Return the (x, y) coordinate for the center point of the cell that contains the specified text.  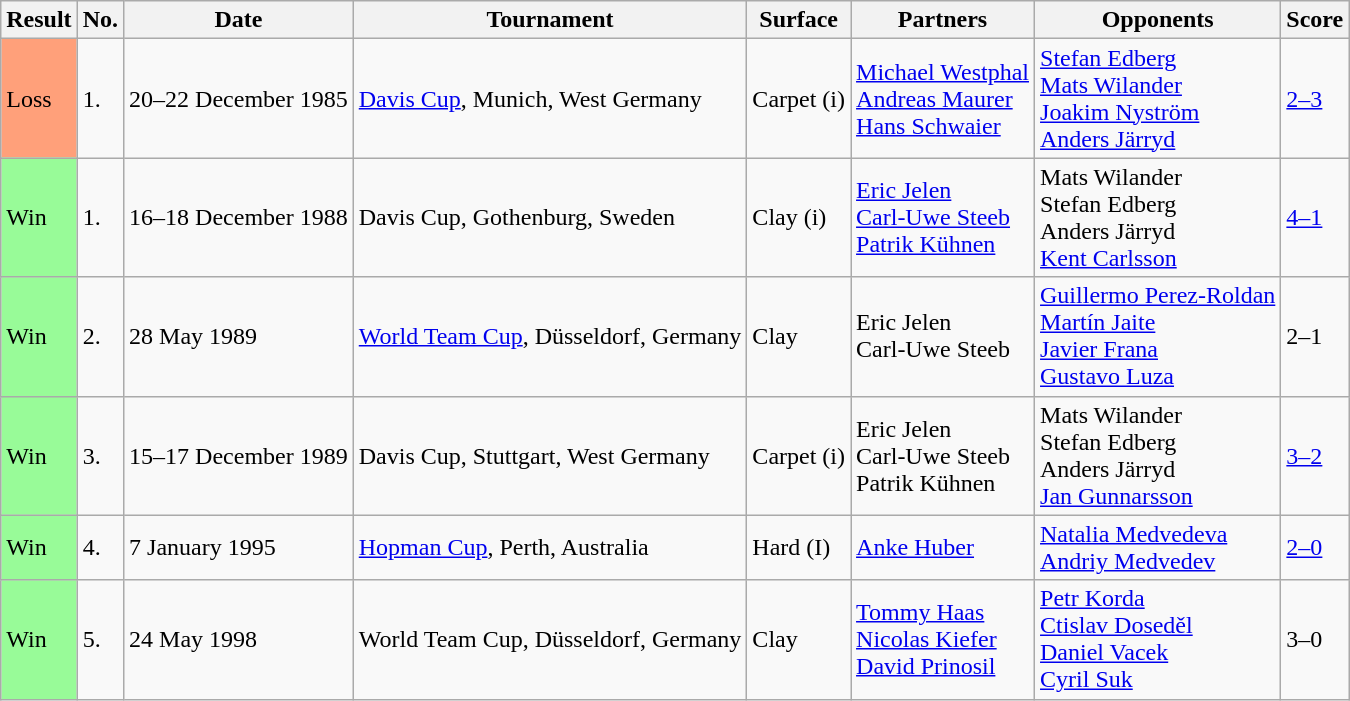
Partners (943, 20)
3–0 (1315, 640)
Mats Wilander Stefan Edberg Anders Järryd Kent Carlsson (1158, 218)
2–0 (1315, 548)
20–22 December 1985 (239, 98)
Davis Cup, Munich, West Germany (550, 98)
Loss (39, 98)
Anke Huber (943, 548)
Hard (I) (799, 548)
Eric Jelen Carl-Uwe Steeb (943, 336)
Score (1315, 20)
2–1 (1315, 336)
5. (100, 640)
No. (100, 20)
7 January 1995 (239, 548)
28 May 1989 (239, 336)
16–18 December 1988 (239, 218)
Mats Wilander Stefan Edberg Anders Järryd Jan Gunnarsson (1158, 456)
3–2 (1315, 456)
2. (100, 336)
Petr Korda Ctislav Doseděl Daniel Vacek Cyril Suk (1158, 640)
3. (100, 456)
Result (39, 20)
Davis Cup, Stuttgart, West Germany (550, 456)
Natalia Medvedeva Andriy Medvedev (1158, 548)
2–3 (1315, 98)
Clay (i) (799, 218)
Tournament (550, 20)
Opponents (1158, 20)
Surface (799, 20)
Stefan Edberg Mats Wilander Joakim Nyström Anders Järryd (1158, 98)
15–17 December 1989 (239, 456)
Date (239, 20)
Guillermo Perez-Roldan Martín Jaite Javier Frana Gustavo Luza (1158, 336)
Tommy Haas Nicolas Kiefer David Prinosil (943, 640)
4–1 (1315, 218)
Davis Cup, Gothenburg, Sweden (550, 218)
4. (100, 548)
Hopman Cup, Perth, Australia (550, 548)
Michael Westphal Andreas Maurer Hans Schwaier (943, 98)
24 May 1998 (239, 640)
